Capture the cell that displays the provided text and extract its (x, y) central coordinate. 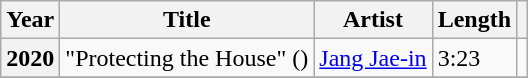
Length (474, 20)
Jang Jae-in (373, 58)
Title (187, 20)
Year (30, 20)
Artist (373, 20)
"Protecting the House" () (187, 58)
3:23 (474, 58)
2020 (30, 58)
